Capture the cell that displays the provided text and extract its [X, Y] central coordinate. 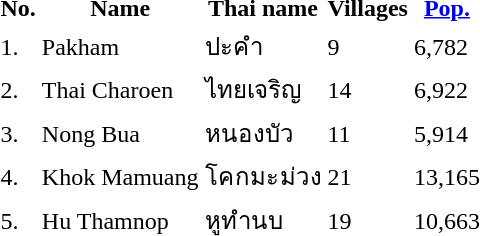
Pakham [120, 46]
Thai Charoen [120, 90]
โคกมะม่วง [263, 176]
ปะคำ [263, 46]
ไทยเจริญ [263, 90]
หนองบัว [263, 133]
Nong Bua [120, 133]
14 [368, 90]
11 [368, 133]
21 [368, 176]
9 [368, 46]
Khok Mamuang [120, 176]
